Return the (x, y) coordinate for the center point of the cell that contains the specified text.  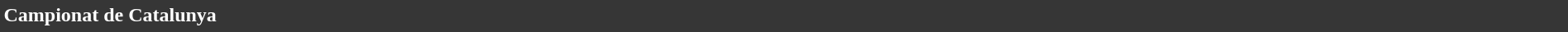
Campionat de Catalunya (784, 15)
